Search for the cell housing the specified text and yield its [X, Y] center coordinate. 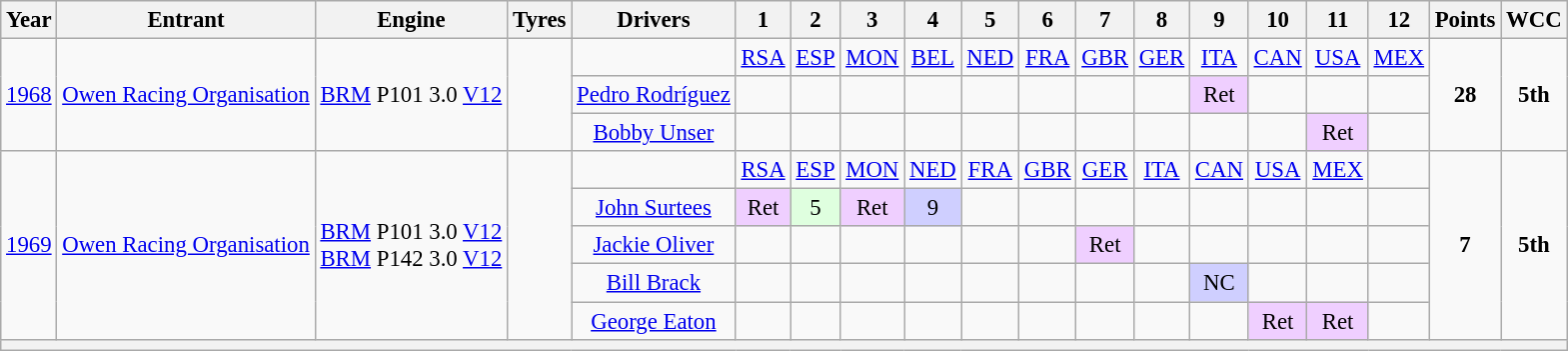
28 [1465, 96]
Year [29, 20]
12 [1399, 20]
Pedro Rodríguez [654, 95]
Tyres [540, 20]
George Eaton [654, 321]
John Surtees [654, 208]
Bobby Unser [654, 133]
2 [815, 20]
6 [1047, 20]
1968 [29, 96]
BEL [933, 58]
WCC [1534, 20]
8 [1161, 20]
Entrant [186, 20]
BRM P101 3.0 V12BRM P142 3.0 V12 [411, 245]
4 [933, 20]
Engine [411, 20]
1969 [29, 245]
BRM P101 3.0 V12 [411, 96]
10 [1277, 20]
3 [872, 20]
NC [1219, 283]
Points [1465, 20]
1 [764, 20]
Drivers [654, 20]
11 [1337, 20]
Bill Brack [654, 283]
Jackie Oliver [654, 245]
